Provide the (X, Y) coordinate of the cell's center where the given text is located.  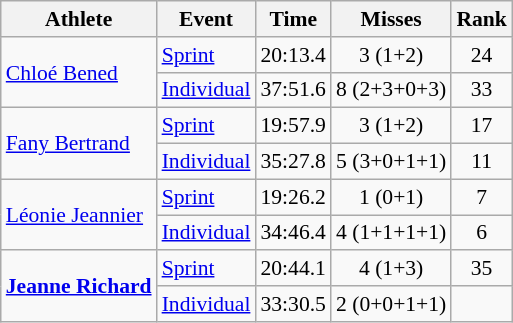
Misses (391, 19)
33:30.5 (292, 304)
Jeanne Richard (79, 286)
Athlete (79, 19)
Rank (482, 19)
37:51.6 (292, 90)
Event (206, 19)
20:44.1 (292, 269)
2 (0+0+1+1) (391, 304)
33 (482, 90)
1 (0+1) (391, 197)
35:27.8 (292, 162)
24 (482, 55)
Léonie Jeannier (79, 214)
34:46.4 (292, 233)
Chloé Bened (79, 72)
Time (292, 19)
7 (482, 197)
11 (482, 162)
35 (482, 269)
17 (482, 126)
Fany Bertrand (79, 144)
20:13.4 (292, 55)
6 (482, 233)
19:26.2 (292, 197)
4 (1+1+1+1) (391, 233)
19:57.9 (292, 126)
4 (1+3) (391, 269)
8 (2+3+0+3) (391, 90)
5 (3+0+1+1) (391, 162)
